Locate the cell with the specified text and output its [X, Y] center coordinate. 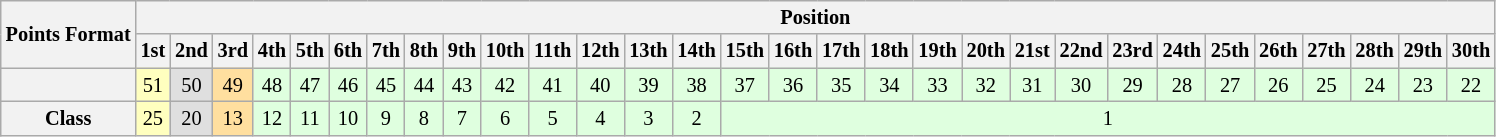
9th [462, 51]
19th [937, 51]
22nd [1082, 51]
4 [600, 118]
41 [552, 85]
13th [648, 51]
14th [697, 51]
20th [986, 51]
45 [386, 85]
Class [68, 118]
23rd [1132, 51]
2nd [192, 51]
29th [1423, 51]
11 [310, 118]
7 [462, 118]
26th [1278, 51]
43 [462, 85]
2 [697, 118]
1 [1108, 118]
32 [986, 85]
6 [505, 118]
28th [1375, 51]
24th [1182, 51]
47 [310, 85]
34 [889, 85]
3rd [233, 51]
Points Format [68, 34]
39 [648, 85]
20 [192, 118]
5th [310, 51]
48 [272, 85]
8th [424, 51]
3 [648, 118]
38 [697, 85]
27th [1326, 51]
37 [745, 85]
5 [552, 118]
51 [154, 85]
27 [1230, 85]
30th [1471, 51]
36 [793, 85]
21st [1032, 51]
25th [1230, 51]
33 [937, 85]
31 [1032, 85]
10 [348, 118]
11th [552, 51]
46 [348, 85]
8 [424, 118]
35 [841, 85]
7th [386, 51]
12th [600, 51]
26 [1278, 85]
12 [272, 118]
40 [600, 85]
18th [889, 51]
23 [1423, 85]
28 [1182, 85]
15th [745, 51]
6th [348, 51]
22 [1471, 85]
30 [1082, 85]
9 [386, 118]
24 [1375, 85]
4th [272, 51]
Position [816, 17]
29 [1132, 85]
16th [793, 51]
10th [505, 51]
44 [424, 85]
50 [192, 85]
17th [841, 51]
42 [505, 85]
1st [154, 51]
13 [233, 118]
49 [233, 85]
